Return the (X, Y) coordinate for the center point of the cell that contains the specified text.  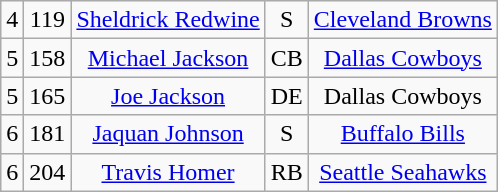
RB (286, 172)
4 (12, 20)
204 (48, 172)
Buffalo Bills (402, 134)
Travis Homer (168, 172)
Michael Jackson (168, 58)
Sheldrick Redwine (168, 20)
DE (286, 96)
Cleveland Browns (402, 20)
181 (48, 134)
Joe Jackson (168, 96)
Jaquan Johnson (168, 134)
158 (48, 58)
Seattle Seahawks (402, 172)
165 (48, 96)
CB (286, 58)
119 (48, 20)
